Find where the given text appears and provide that cell's center as [X, Y] coordinate. 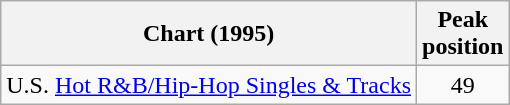
U.S. Hot R&B/Hip-Hop Singles & Tracks [209, 85]
Chart (1995) [209, 34]
49 [463, 85]
Peakposition [463, 34]
